From the cell containing the given text, extract its center point as (x, y) coordinate. 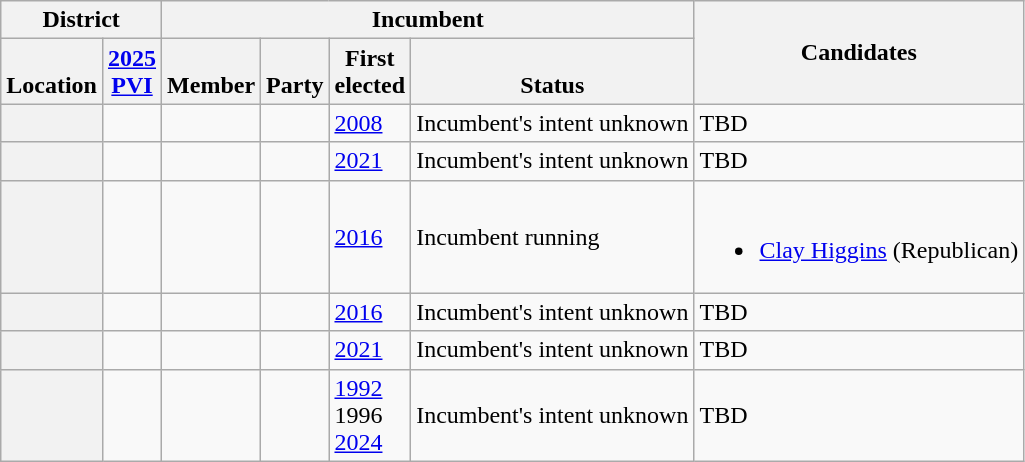
Candidates (859, 52)
Party (295, 72)
2025PVI (132, 72)
Firstelected (370, 72)
District (82, 20)
Incumbent (428, 20)
2008 (370, 123)
Incumbent running (552, 236)
Clay Higgins (Republican) (859, 236)
Location (52, 72)
Member (212, 72)
Status (552, 72)
19921996 2024 (370, 415)
